Output the (x, y) coordinate of the center of the cell containing the given text.  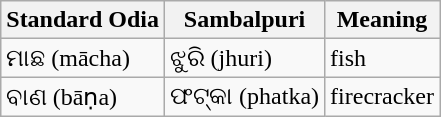
ଝୁରି (jhuri) (245, 58)
firecracker (382, 97)
Standard Odia (83, 20)
ମାଛ (mācha) (83, 58)
fish (382, 58)
ବାଣ (bāṇa) (83, 97)
Sambalpuri (245, 20)
ଫଟ୍କା (phatka) (245, 97)
Meaning (382, 20)
